Locate the cell with the specified text and output its [X, Y] center coordinate. 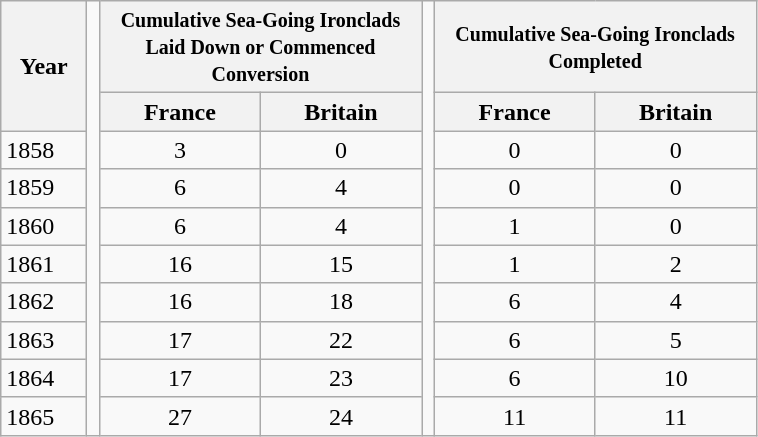
18 [340, 302]
1862 [44, 302]
1860 [44, 226]
23 [340, 378]
27 [180, 416]
1865 [44, 416]
Year [44, 66]
15 [340, 264]
24 [340, 416]
3 [180, 150]
10 [676, 378]
1863 [44, 340]
Cumulative Sea-Going Ironclads Completed [595, 47]
22 [340, 340]
1859 [44, 188]
1861 [44, 264]
2 [676, 264]
1864 [44, 378]
5 [676, 340]
1858 [44, 150]
Cumulative Sea-Going Ironclads Laid Down or Commenced Conversion [260, 47]
